Extract the [X, Y] coordinate from the center of the cell holding the provided text.  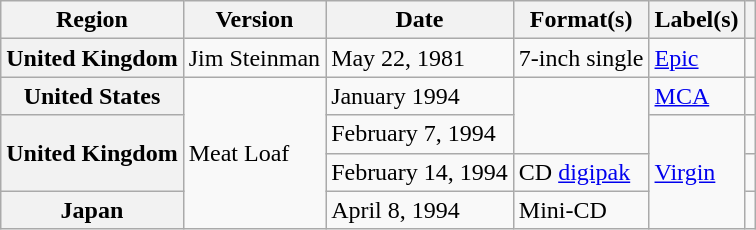
Label(s) [696, 20]
Meat Loaf [254, 153]
Version [254, 20]
CD digipak [581, 172]
April 8, 1994 [420, 210]
United States [92, 96]
7-inch single [581, 58]
Region [92, 20]
Date [420, 20]
Jim Steinman [254, 58]
Japan [92, 210]
Mini-CD [581, 210]
February 14, 1994 [420, 172]
Virgin [696, 172]
February 7, 1994 [420, 134]
Epic [696, 58]
May 22, 1981 [420, 58]
January 1994 [420, 96]
MCA [696, 96]
Format(s) [581, 20]
